Locate the cell with the specified text and output its (X, Y) center coordinate. 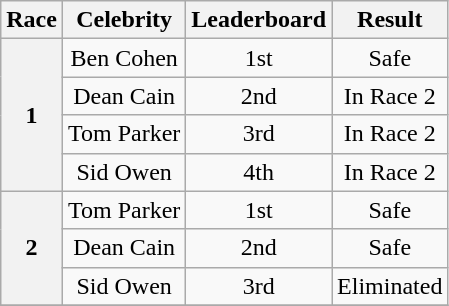
Leaderboard (259, 20)
2 (32, 248)
Celebrity (124, 20)
Race (32, 20)
Result (390, 20)
1 (32, 115)
4th (259, 172)
Ben Cohen (124, 58)
Eliminated (390, 286)
